Pinpoint the cell where the given text exists, returning its [X, Y] midpoint coordinate. 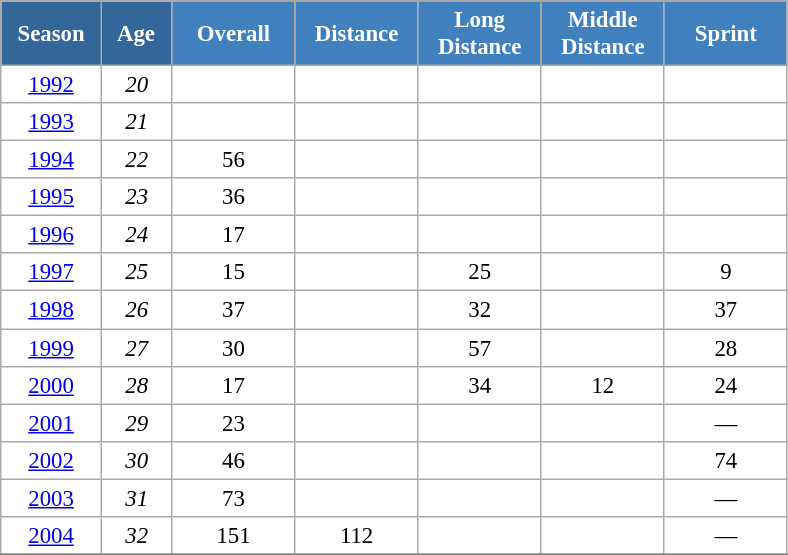
2000 [52, 385]
1995 [52, 197]
27 [136, 348]
Age [136, 34]
112 [356, 536]
9 [726, 273]
2003 [52, 498]
Distance [356, 34]
22 [136, 160]
2001 [52, 423]
Sprint [726, 34]
21 [136, 122]
1992 [52, 85]
34 [480, 385]
20 [136, 85]
15 [234, 273]
Long Distance [480, 34]
31 [136, 498]
Middle Distance [602, 34]
12 [602, 385]
1996 [52, 235]
1994 [52, 160]
56 [234, 160]
2002 [52, 460]
151 [234, 536]
1999 [52, 348]
1993 [52, 122]
36 [234, 197]
29 [136, 423]
1997 [52, 273]
Overall [234, 34]
Season [52, 34]
73 [234, 498]
26 [136, 310]
57 [480, 348]
2004 [52, 536]
1998 [52, 310]
74 [726, 460]
46 [234, 460]
